Determine the (x, y) coordinate at the center of the cell enclosing the given text.  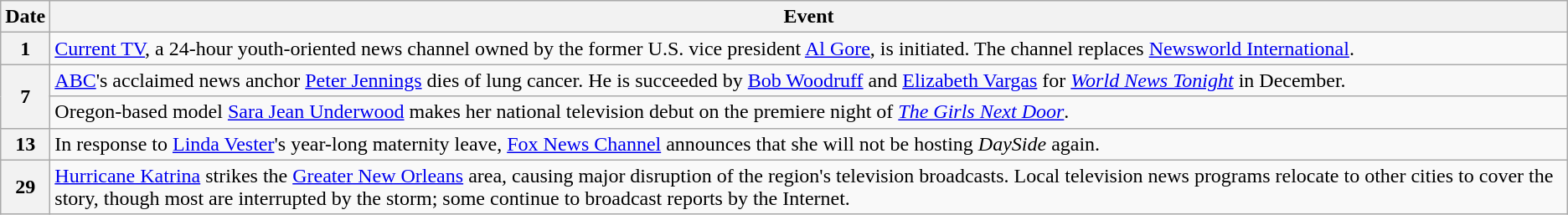
1 (25, 49)
Oregon-based model Sara Jean Underwood makes her national television debut on the premiere night of The Girls Next Door. (809, 112)
Event (809, 17)
29 (25, 187)
13 (25, 144)
In response to Linda Vester's year-long maternity leave, Fox News Channel announces that she will not be hosting DaySide again. (809, 144)
7 (25, 96)
Date (25, 17)
